Return (x, y) of the center of cell containing provided text 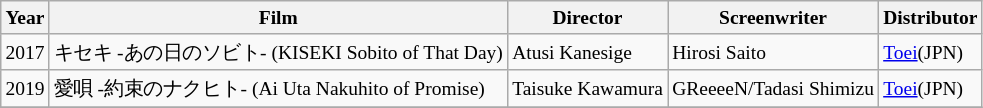
Distributor (931, 18)
Year (25, 18)
Film (278, 18)
Screenwriter (774, 18)
愛唄 -約束のナクヒト- (Ai Uta Nakuhito of Promise) (278, 88)
Hirosi Saito (774, 52)
Atusi Kanesige (587, 52)
Taisuke Kawamura (587, 88)
2019 (25, 88)
GReeeeN/Tadasi Shimizu (774, 88)
2017 (25, 52)
キセキ -あの日のソビト- (KISEKI Sobito of That Day) (278, 52)
Director (587, 18)
